Locate the cell with the specified text and output its [x, y] center coordinate. 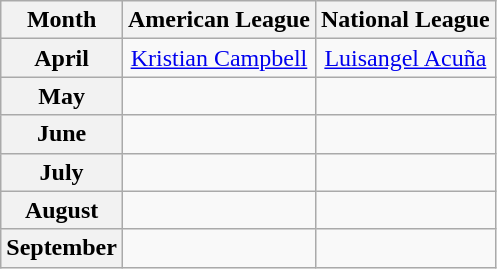
July [62, 172]
June [62, 134]
National League [405, 20]
Kristian Campbell [218, 58]
American League [218, 20]
May [62, 96]
Month [62, 20]
September [62, 248]
Luisangel Acuña [405, 58]
April [62, 58]
August [62, 210]
